Return the [X, Y] coordinate for the center point of the cell that contains the specified text.  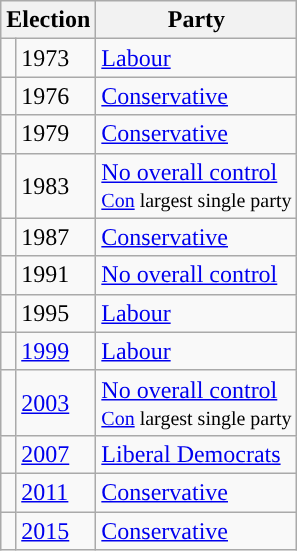
Party [196, 20]
1995 [56, 313]
Election [48, 20]
Liberal Democrats [196, 454]
No overall control [196, 275]
2015 [56, 531]
1999 [56, 351]
2007 [56, 454]
1991 [56, 275]
1973 [56, 58]
1987 [56, 237]
1976 [56, 96]
1983 [56, 186]
2011 [56, 492]
2003 [56, 402]
1979 [56, 134]
